Pinpoint the cell where the given text exists, returning its (x, y) midpoint coordinate. 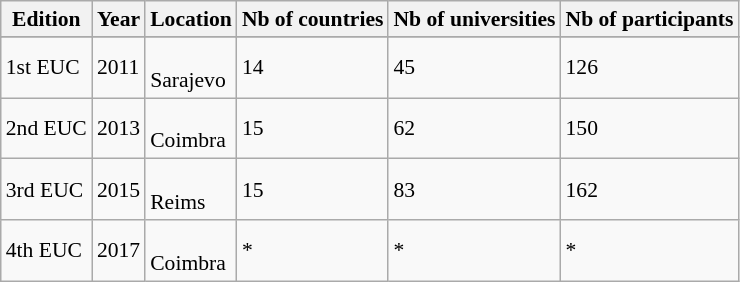
14 (313, 68)
3rd EUC (46, 190)
2017 (118, 250)
162 (649, 190)
Location (191, 19)
Nb of countries (313, 19)
Sarajevo (191, 68)
2013 (118, 128)
62 (474, 128)
150 (649, 128)
Nb of universities (474, 19)
Year (118, 19)
2015 (118, 190)
Edition (46, 19)
4th EUC (46, 250)
126 (649, 68)
Reims (191, 190)
2011 (118, 68)
45 (474, 68)
1st EUC (46, 68)
83 (474, 190)
Nb of participants (649, 19)
2nd EUC (46, 128)
